Scan for the cell matching the given text and deliver its [x, y] coordinate at center. 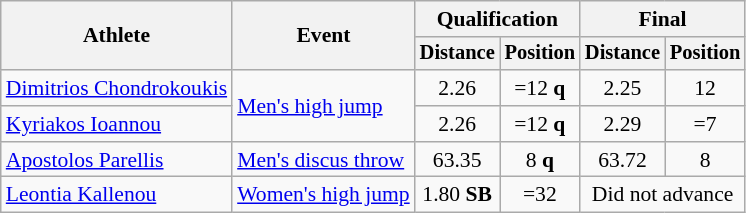
Qualification [498, 19]
Apostolos Parellis [116, 160]
12 [705, 88]
2.29 [622, 124]
Dimitrios Chondrokoukis [116, 88]
Kyriakos Ioannou [116, 124]
Leontia Kallenou [116, 195]
63.35 [458, 160]
Did not advance [662, 195]
8 [705, 160]
Women's high jump [324, 195]
8 q [540, 160]
Athlete [116, 36]
1.80 SB [458, 195]
=7 [705, 124]
Event [324, 36]
Men's high jump [324, 106]
63.72 [622, 160]
Men's discus throw [324, 160]
2.25 [622, 88]
=32 [540, 195]
Final [662, 19]
